Return the (X, Y) coordinate for the center point of the cell that contains the specified text.  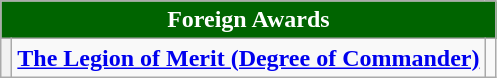
Foreign Awards (248, 20)
The Legion of Merit (Degree of Commander) (248, 58)
